Pinpoint the cell where the given text exists, returning its (x, y) midpoint coordinate. 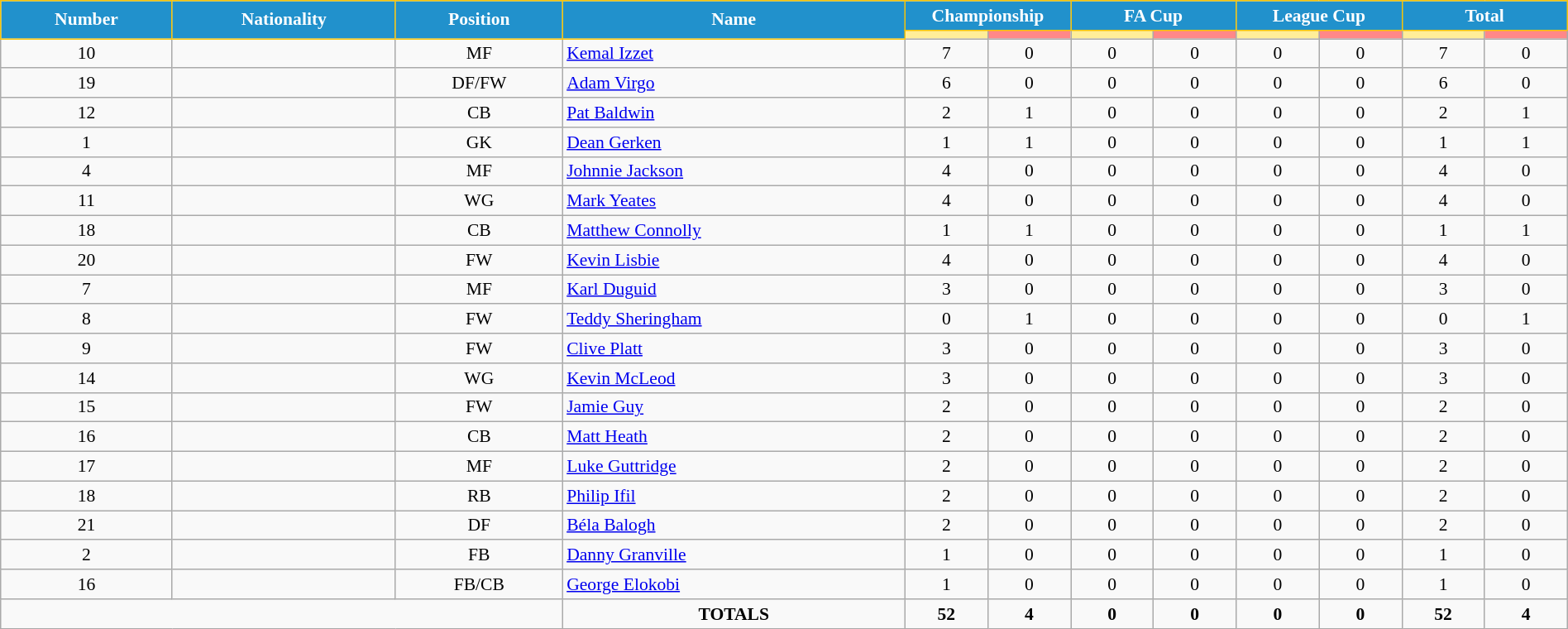
Danny Granville (734, 555)
21 (86, 526)
DF/FW (479, 84)
Teddy Sheringham (734, 319)
9 (86, 348)
Total (1484, 16)
8 (86, 319)
14 (86, 378)
Matt Heath (734, 437)
11 (86, 201)
Luke Guttridge (734, 467)
Nationality (284, 20)
12 (86, 113)
15 (86, 407)
FB (479, 555)
Philip Ifil (734, 496)
FB/CB (479, 584)
10 (86, 54)
Mark Yeates (734, 201)
Clive Platt (734, 348)
Position (479, 20)
Kevin Lisbie (734, 260)
19 (86, 84)
Karl Duguid (734, 290)
DF (479, 526)
Kevin McLeod (734, 378)
Johnnie Jackson (734, 171)
League Cup (1319, 16)
Name (734, 20)
Number (86, 20)
20 (86, 260)
Pat Baldwin (734, 113)
Adam Virgo (734, 84)
Dean Gerken (734, 142)
TOTALS (734, 614)
17 (86, 467)
Kemal Izzet (734, 54)
George Elokobi (734, 584)
Jamie Guy (734, 407)
Matthew Connolly (734, 231)
RB (479, 496)
Championship (987, 16)
FA Cup (1153, 16)
Béla Balogh (734, 526)
GK (479, 142)
